Pinpoint the cell where the given text exists, returning its [X, Y] midpoint coordinate. 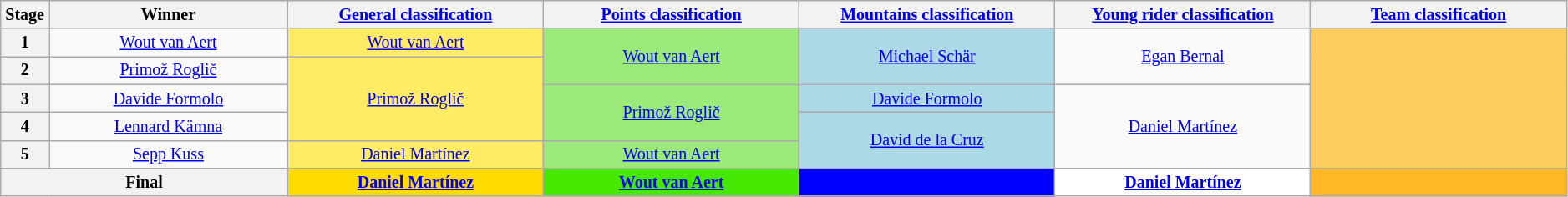
Points classification [671, 15]
2 [25, 70]
1 [25, 43]
Sepp Kuss [169, 154]
Stage [25, 15]
4 [25, 127]
Mountains classification [927, 15]
Young rider classification [1183, 15]
Michael Schär [927, 57]
5 [25, 154]
Winner [169, 15]
David de la Cruz [927, 140]
Final [145, 182]
General classification [415, 15]
3 [25, 98]
Egan Bernal [1183, 57]
Lennard Kämna [169, 127]
Team classification [1439, 15]
